Return the (X, Y) coordinate for the center point of the cell that contains the specified text.  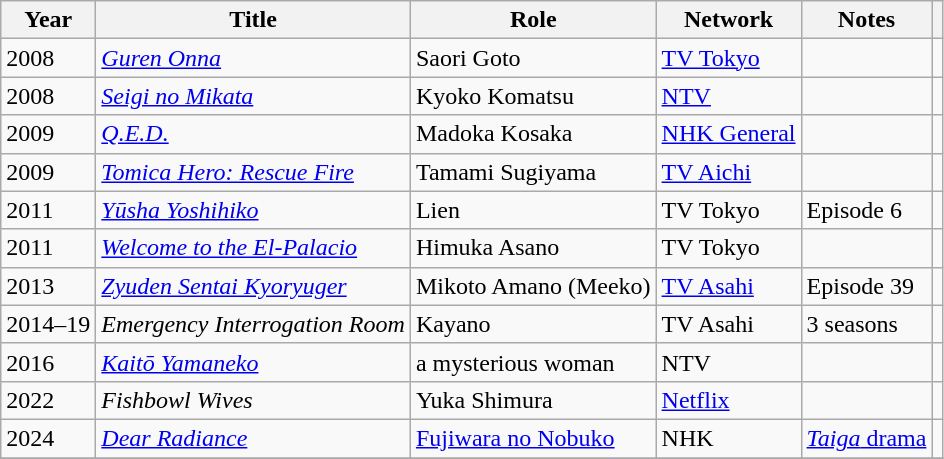
3 seasons (866, 324)
Title (254, 20)
Welcome to the El-Palacio (254, 248)
2016 (48, 362)
Madoka Kosaka (533, 134)
Network (728, 20)
Seigi no Mikata (254, 96)
Emergency Interrogation Room (254, 324)
Lien (533, 210)
2014–19 (48, 324)
Role (533, 20)
2013 (48, 286)
Tamami Sugiyama (533, 172)
TV Aichi (728, 172)
Kyoko Komatsu (533, 96)
Mikoto Amano (Meeko) (533, 286)
Yuka Shimura (533, 400)
NHK General (728, 134)
a mysterious woman (533, 362)
Tomica Hero: Rescue Fire (254, 172)
Netflix (728, 400)
Yūsha Yoshihiko (254, 210)
NHK (728, 438)
Himuka Asano (533, 248)
Fujiwara no Nobuko (533, 438)
Notes (866, 20)
Guren Onna (254, 58)
Saori Goto (533, 58)
Kayano (533, 324)
Episode 39 (866, 286)
Year (48, 20)
Fishbowl Wives (254, 400)
2024 (48, 438)
Dear Radiance (254, 438)
Taiga drama (866, 438)
Kaitō Yamaneko (254, 362)
Episode 6 (866, 210)
2022 (48, 400)
Q.E.D. (254, 134)
Zyuden Sentai Kyoryuger (254, 286)
